From the cell containing the given text, extract its center point as [x, y] coordinate. 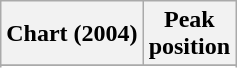
Peak position [189, 34]
Chart (2004) [72, 34]
